Return (X, Y) of the center of cell containing provided text 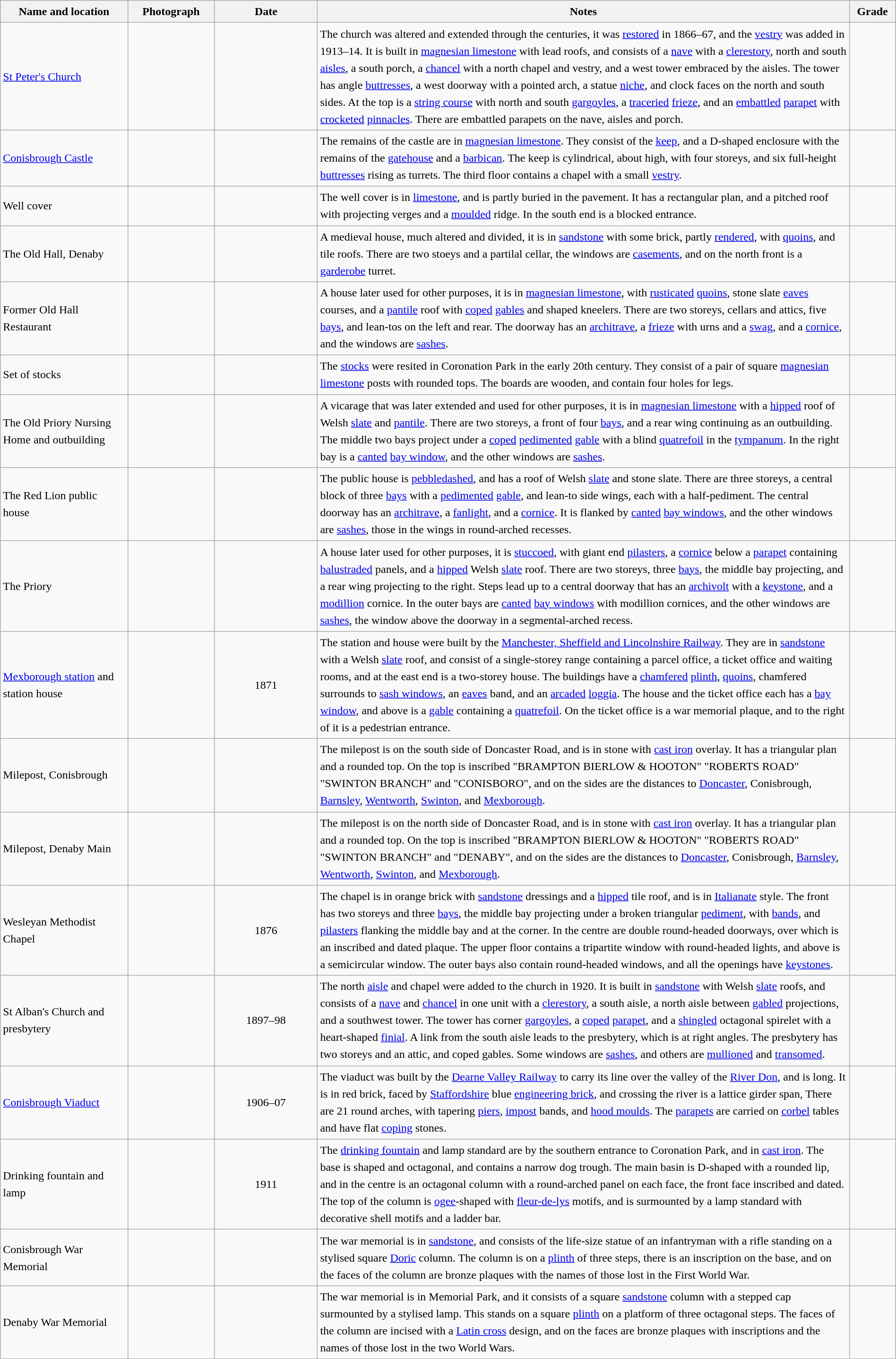
The Old Priory Nursing Home and outbuilding (64, 431)
Milepost, Denaby Main (64, 849)
Date (266, 11)
The Old Hall, Denaby (64, 253)
Conisbrough Castle (64, 158)
1906–07 (266, 1102)
St Peter's Church (64, 77)
Name and location (64, 11)
Wesleyan Methodist Chapel (64, 930)
1876 (266, 930)
Mexborough station and station house (64, 684)
Grade (872, 11)
St Alban's Church and presbytery (64, 1021)
1871 (266, 684)
1911 (266, 1185)
Denaby War Memorial (64, 1323)
Milepost, Conisbrough (64, 775)
Set of stocks (64, 374)
Notes (583, 11)
Former Old Hall Restaurant (64, 319)
Conisbrough Viaduct (64, 1102)
Conisbrough War Memorial (64, 1257)
Drinking fountain and lamp (64, 1185)
Well cover (64, 206)
The Red Lion public house (64, 504)
Photograph (171, 11)
The Priory (64, 586)
1897–98 (266, 1021)
